Determine the [X, Y] coordinate at the center of the cell enclosing the given text.  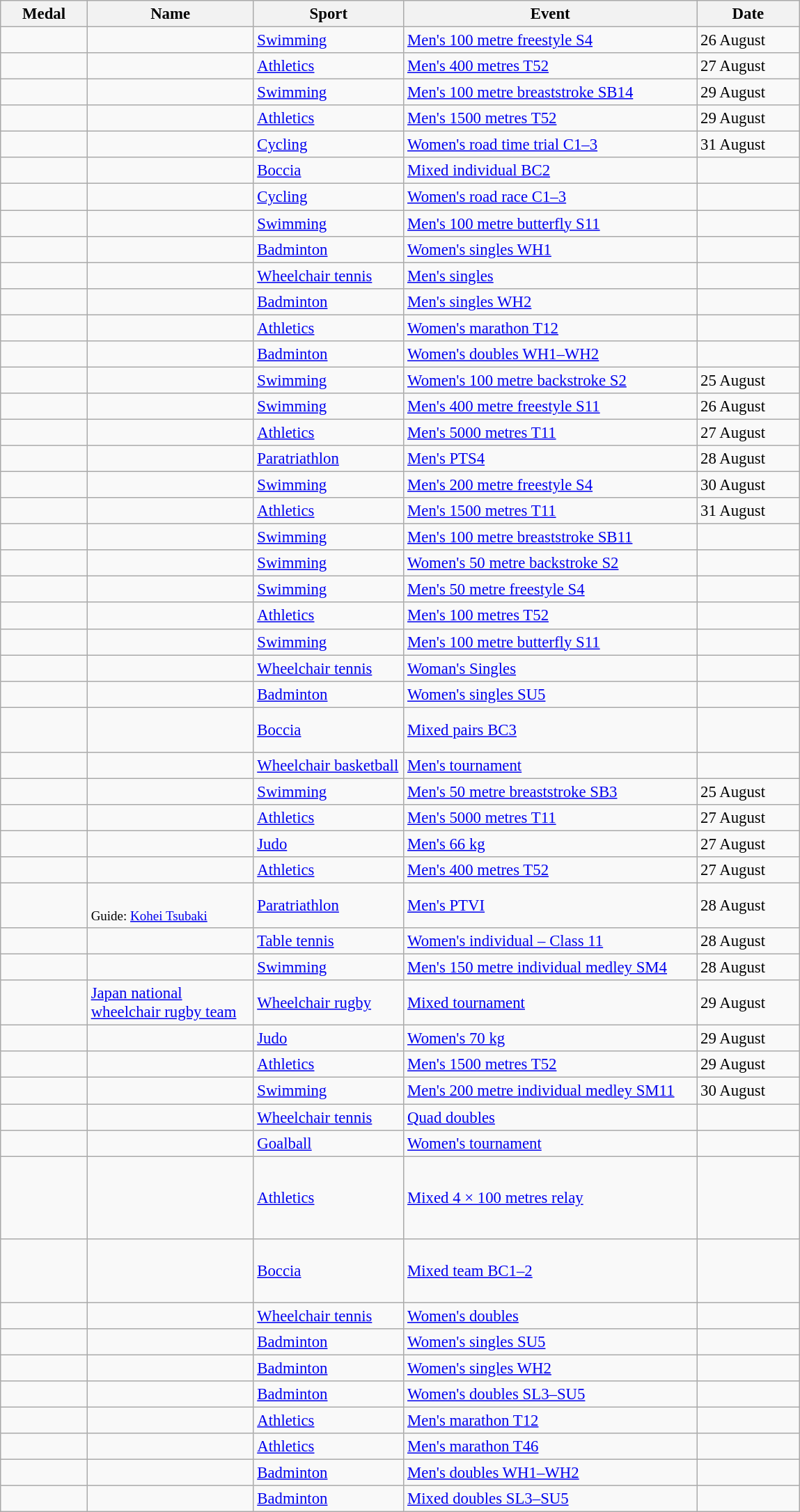
Mixed doubles SL3–SU5 [550, 1499]
Mixed pairs BC3 [550, 730]
Women's road race C1–3 [550, 197]
Women's individual – Class 11 [550, 941]
Men's 100 metre breaststroke SB14 [550, 93]
Men's 100 metres T52 [550, 616]
Women's doubles [550, 1316]
Men's 100 metre breaststroke SB11 [550, 537]
Women's tournament [550, 1143]
Men's 66 kg [550, 844]
Men's 1500 metres T11 [550, 511]
Men's singles [550, 276]
Men's marathon T46 [550, 1447]
Mixed team BC1–2 [550, 1270]
Woman's Singles [550, 668]
Women's doubles SL3–SU5 [550, 1394]
Men's 400 metre freestyle S11 [550, 407]
Women's marathon T12 [550, 328]
Table tennis [329, 941]
Women's 70 kg [550, 1039]
Men's doubles WH1–WH2 [550, 1473]
Men's 150 metre individual medley SM4 [550, 968]
Women's 50 metre backstroke S2 [550, 563]
Date [748, 14]
Mixed individual BC2 [550, 171]
Guide: Kohei Tsubaki [170, 906]
Men's 50 metre breaststroke SB3 [550, 792]
Medal [45, 14]
Men's 100 metre freestyle S4 [550, 40]
Quad doubles [550, 1117]
Men's 50 metre freestyle S4 [550, 590]
Women's singles WH2 [550, 1368]
Wheelchair basketball [329, 766]
Mixed 4 × 100 metres relay [550, 1197]
Mixed tournament [550, 1002]
Goalball [329, 1143]
Sport [329, 14]
Event [550, 14]
Name [170, 14]
Men's marathon T12 [550, 1420]
Men's PTVI [550, 906]
Men's 200 metre individual medley SM11 [550, 1091]
Wheelchair rugby [329, 1002]
Women's singles WH1 [550, 249]
Women's road time trial C1–3 [550, 145]
Men's tournament [550, 766]
Japan national wheelchair rugby team [170, 1002]
Women's 100 metre backstroke S2 [550, 380]
Men's PTS4 [550, 459]
Men's singles WH2 [550, 301]
Men's 200 metre freestyle S4 [550, 485]
Women's doubles WH1–WH2 [550, 354]
